Provide the [X, Y] coordinate of the cell's center where the given text is located.  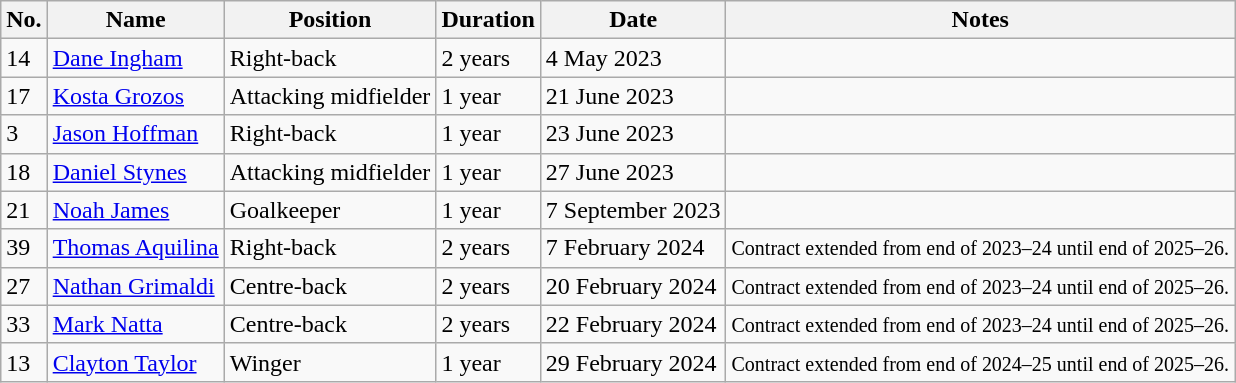
Thomas Aquilina [136, 248]
Name [136, 20]
18 [24, 172]
Position [330, 20]
21 [24, 210]
7 February 2024 [633, 248]
Mark Natta [136, 324]
4 May 2023 [633, 58]
No. [24, 20]
Contract extended from end of 2024–25 until end of 2025–26. [980, 362]
33 [24, 324]
17 [24, 96]
29 February 2024 [633, 362]
Daniel Stynes [136, 172]
21 June 2023 [633, 96]
13 [24, 362]
39 [24, 248]
Notes [980, 20]
Nathan Grimaldi [136, 286]
23 June 2023 [633, 134]
7 September 2023 [633, 210]
Noah James [136, 210]
Kosta Grozos [136, 96]
27 [24, 286]
Date [633, 20]
20 February 2024 [633, 286]
Dane Ingham [136, 58]
Clayton Taylor [136, 362]
3 [24, 134]
Duration [488, 20]
Goalkeeper [330, 210]
Winger [330, 362]
22 February 2024 [633, 324]
27 June 2023 [633, 172]
14 [24, 58]
Jason Hoffman [136, 134]
